For the text-containing cell, return its midpoint in [X, Y] coordinate format. 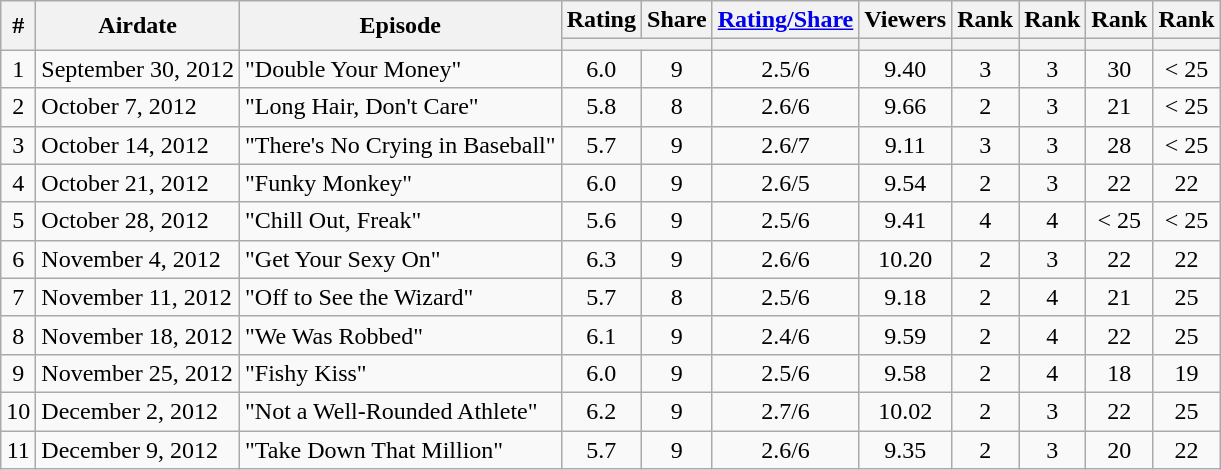
"Long Hair, Don't Care" [401, 107]
9.41 [906, 221]
2.6/7 [786, 145]
10 [18, 411]
10.20 [906, 259]
20 [1120, 449]
November 4, 2012 [138, 259]
2.6/5 [786, 183]
6.2 [601, 411]
9.66 [906, 107]
October 28, 2012 [138, 221]
"Funky Monkey" [401, 183]
9.11 [906, 145]
"Off to See the Wizard" [401, 297]
5.8 [601, 107]
"Get Your Sexy On" [401, 259]
Airdate [138, 26]
9.54 [906, 183]
Episode [401, 26]
September 30, 2012 [138, 69]
28 [1120, 145]
9.40 [906, 69]
"Chill Out, Freak" [401, 221]
"Not a Well-Rounded Athlete" [401, 411]
2.4/6 [786, 335]
December 2, 2012 [138, 411]
October 21, 2012 [138, 183]
9.18 [906, 297]
5.6 [601, 221]
"Fishy Kiss" [401, 373]
30 [1120, 69]
19 [1186, 373]
6.3 [601, 259]
"Take Down That Million" [401, 449]
Share [678, 20]
December 9, 2012 [138, 449]
10.02 [906, 411]
November 11, 2012 [138, 297]
Rating/Share [786, 20]
9.58 [906, 373]
Rating [601, 20]
November 25, 2012 [138, 373]
"We Was Robbed" [401, 335]
7 [18, 297]
11 [18, 449]
"Double Your Money" [401, 69]
October 7, 2012 [138, 107]
2.7/6 [786, 411]
9.35 [906, 449]
"There's No Crying in Baseball" [401, 145]
5 [18, 221]
9.59 [906, 335]
1 [18, 69]
6 [18, 259]
November 18, 2012 [138, 335]
Viewers [906, 20]
6.1 [601, 335]
18 [1120, 373]
October 14, 2012 [138, 145]
# [18, 26]
